Output the [X, Y] coordinate of the center of the cell containing the given text.  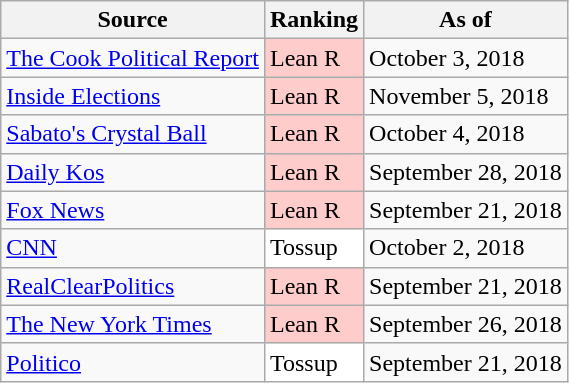
Inside Elections [133, 96]
RealClearPolitics [133, 286]
September 28, 2018 [466, 172]
The New York Times [133, 324]
CNN [133, 248]
Sabato's Crystal Ball [133, 134]
The Cook Political Report [133, 58]
Politico [133, 362]
October 3, 2018 [466, 58]
Ranking [314, 20]
October 4, 2018 [466, 134]
September 26, 2018 [466, 324]
Fox News [133, 210]
Source [133, 20]
As of [466, 20]
November 5, 2018 [466, 96]
October 2, 2018 [466, 248]
Daily Kos [133, 172]
